Find where the given text appears and provide that cell's center as [X, Y] coordinate. 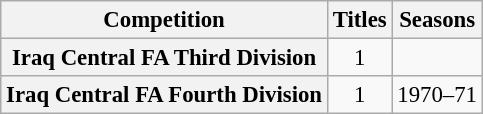
1970–71 [437, 95]
Competition [164, 20]
Seasons [437, 20]
Titles [360, 20]
Iraq Central FA Fourth Division [164, 95]
Iraq Central FA Third Division [164, 58]
